Return [X, Y] of the center of cell containing provided text 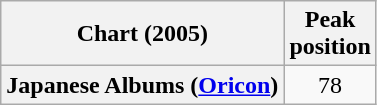
Chart (2005) [142, 34]
Peak position [330, 34]
Japanese Albums (Oricon) [142, 85]
78 [330, 85]
